Capture the cell that displays the provided text and extract its [X, Y] central coordinate. 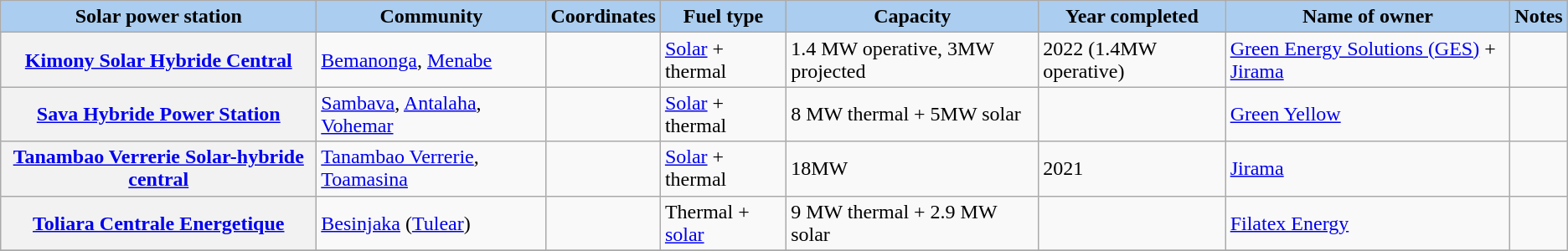
Sava Hybride Power Station [159, 114]
Notes [1539, 17]
Coordinates [603, 17]
2021 [1132, 169]
2022 (1.4MW operative) [1132, 60]
9 MW thermal + 2.9 MW solar [913, 223]
Green Yellow [1368, 114]
Besinjaka (Tulear) [431, 223]
1.4 MW operative, 3MW projected [913, 60]
Bemanonga, Menabe [431, 60]
Tanambao Verrerie, Toamasina [431, 169]
8 MW thermal + 5MW solar [913, 114]
Jirama [1368, 169]
Toliara Centrale Energetique [159, 223]
Filatex Energy [1368, 223]
Tanambao Verrerie Solar-hybride central [159, 169]
Name of owner [1368, 17]
18MW [913, 169]
Year completed [1132, 17]
Community [431, 17]
Solar power station [159, 17]
Green Energy Solutions (GES) + Jirama [1368, 60]
Sambava, Antalaha, Vohemar [431, 114]
Kimony Solar Hybride Central [159, 60]
Thermal + solar [723, 223]
Fuel type [723, 17]
Capacity [913, 17]
